Scan for the cell matching the given text and deliver its [x, y] coordinate at center. 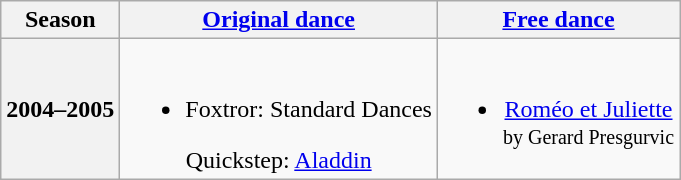
Free dance [558, 20]
2004–2005 [60, 109]
Season [60, 20]
Original dance [279, 20]
Foxtror: Standard DancesQuickstep: Aladdin [279, 109]
Roméo et Juliette by Gerard Presgurvic [558, 109]
